Capture the cell that displays the provided text and extract its [x, y] central coordinate. 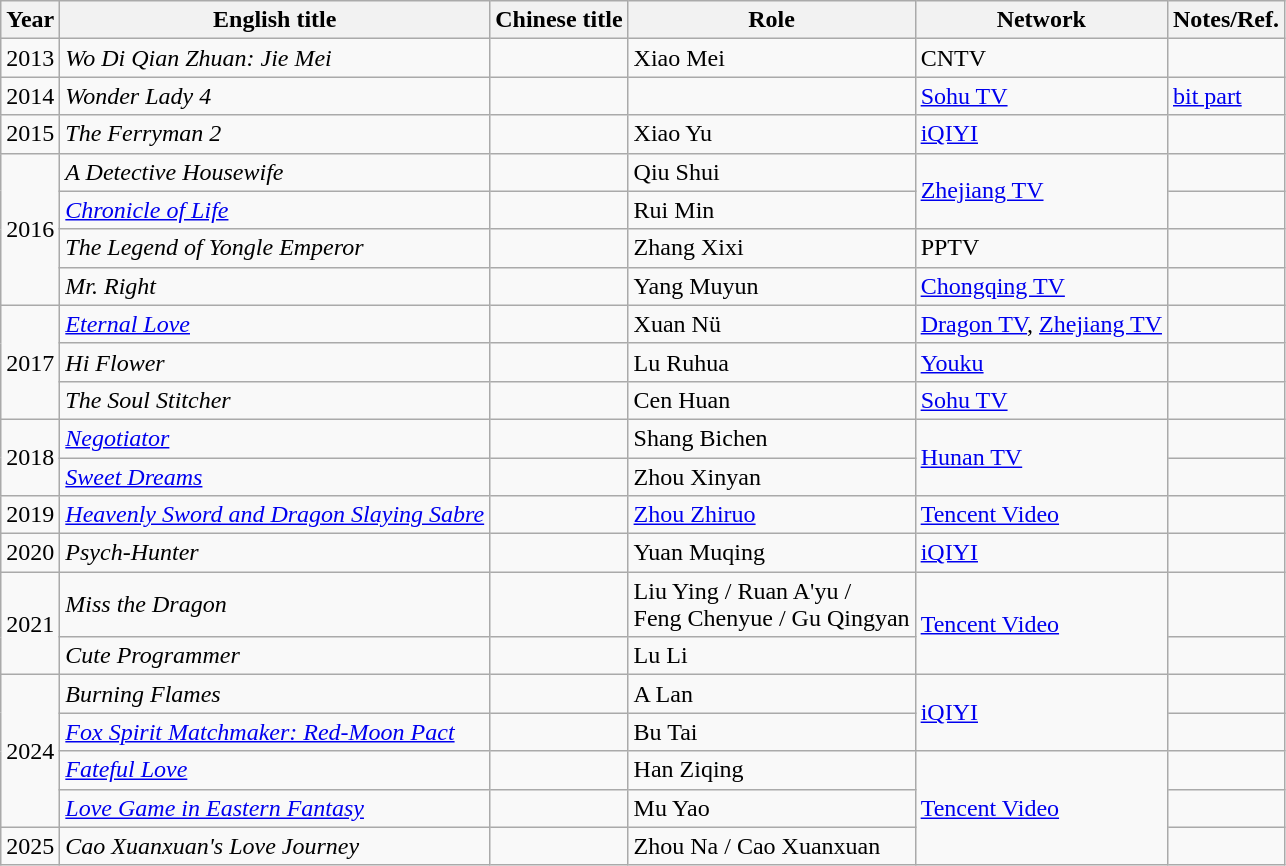
Bu Tai [772, 732]
Qiu Shui [772, 172]
Xiao Mei [772, 58]
Wonder Lady 4 [275, 96]
2025 [30, 846]
2021 [30, 624]
Hi Flower [275, 362]
2017 [30, 362]
Lu Li [772, 656]
PPTV [1041, 248]
Year [30, 20]
Zhou Xinyan [772, 477]
Burning Flames [275, 694]
Notes/Ref. [1226, 20]
Mr. Right [275, 286]
Heavenly Sword and Dragon Slaying Sabre [275, 515]
A Detective Housewife [275, 172]
Chongqing TV [1041, 286]
Xiao Yu [772, 134]
Han Ziqing [772, 770]
Love Game in Eastern Fantasy [275, 808]
Psych-Hunter [275, 553]
2024 [30, 751]
Wo Di Qian Zhuan: Jie Mei [275, 58]
English title [275, 20]
Negotiator [275, 438]
Rui Min [772, 210]
Chinese title [559, 20]
Yuan Muqing [772, 553]
Zhejiang TV [1041, 191]
Lu Ruhua [772, 362]
The Ferryman 2 [275, 134]
Dragon TV, Zhejiang TV [1041, 324]
2019 [30, 515]
Cao Xuanxuan's Love Journey [275, 846]
Fateful Love [275, 770]
2015 [30, 134]
Sweet Dreams [275, 477]
Cen Huan [772, 400]
Zhou Zhiruo [772, 515]
bit part [1226, 96]
Eternal Love [275, 324]
2014 [30, 96]
Fox Spirit Matchmaker: Red-Moon Pact [275, 732]
Mu Yao [772, 808]
Miss the Dragon [275, 604]
The Legend of Yongle Emperor [275, 248]
Network [1041, 20]
CNTV [1041, 58]
2018 [30, 457]
2016 [30, 229]
2020 [30, 553]
Zhang Xixi [772, 248]
Youku [1041, 362]
Hunan TV [1041, 457]
Cute Programmer [275, 656]
The Soul Stitcher [275, 400]
Chronicle of Life [275, 210]
A Lan [772, 694]
Shang Bichen [772, 438]
Xuan Nü [772, 324]
Role [772, 20]
Yang Muyun [772, 286]
Liu Ying / Ruan A'yu / Feng Chenyue / Gu Qingyan [772, 604]
Zhou Na / Cao Xuanxuan [772, 846]
2013 [30, 58]
